For the text-containing cell, return its midpoint in (x, y) coordinate format. 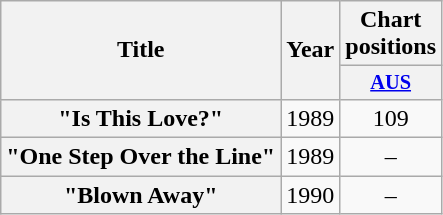
Title (141, 50)
"Blown Away" (141, 195)
AUS (391, 83)
Chart positions (391, 34)
"Is This Love?" (141, 118)
109 (391, 118)
"One Step Over the Line" (141, 157)
1990 (310, 195)
Year (310, 50)
